For the text-containing cell, return its midpoint in (x, y) coordinate format. 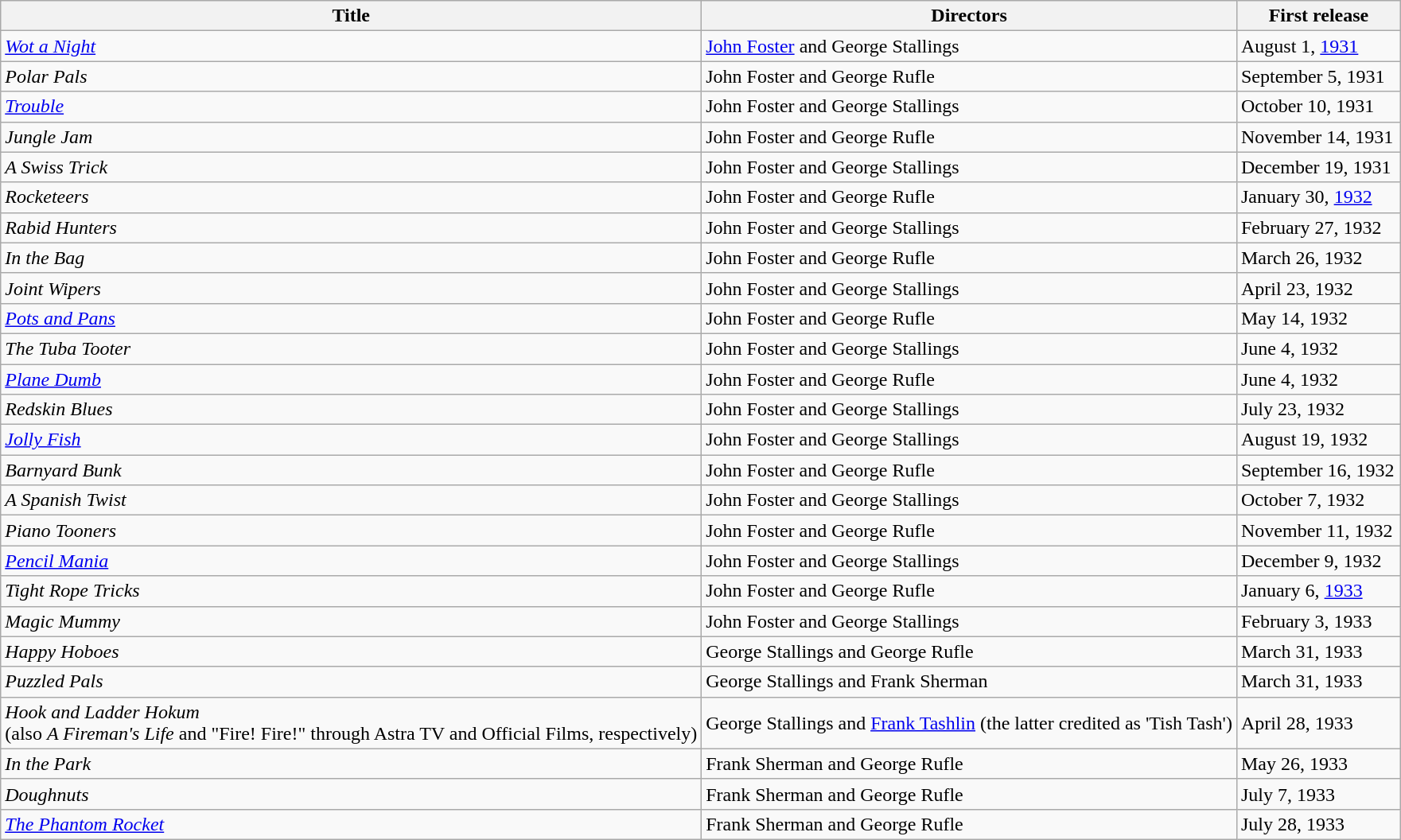
Happy Hoboes (352, 651)
May 14, 1932 (1318, 318)
October 7, 1932 (1318, 500)
Wot a Night (352, 46)
A Spanish Twist (352, 500)
Piano Tooners (352, 531)
Doughnuts (352, 794)
January 30, 1932 (1318, 197)
July 7, 1933 (1318, 794)
Polar Pals (352, 76)
March 26, 1932 (1318, 258)
Jungle Jam (352, 137)
November 11, 1932 (1318, 531)
July 28, 1933 (1318, 824)
February 3, 1933 (1318, 621)
September 16, 1932 (1318, 470)
Jolly Fish (352, 440)
January 6, 1933 (1318, 591)
George Stallings and Frank Tashlin (the latter credited as 'Tish Tash') (969, 722)
February 27, 1932 (1318, 227)
Joint Wipers (352, 288)
Title (352, 16)
April 28, 1933 (1318, 722)
Puzzled Pals (352, 682)
Trouble (352, 107)
December 19, 1931 (1318, 167)
August 19, 1932 (1318, 440)
July 23, 1932 (1318, 410)
Directors (969, 16)
First release (1318, 16)
Rabid Hunters (352, 227)
Hook and Ladder Hokum(also A Fireman's Life and "Fire! Fire!" through Astra TV and Official Films, respectively) (352, 722)
Pots and Pans (352, 318)
May 26, 1933 (1318, 764)
Magic Mummy (352, 621)
The Phantom Rocket (352, 824)
A Swiss Trick (352, 167)
George Stallings and George Rufle (969, 651)
In the Bag (352, 258)
August 1, 1931 (1318, 46)
In the Park (352, 764)
December 9, 1932 (1318, 561)
The Tuba Tooter (352, 348)
October 10, 1931 (1318, 107)
Barnyard Bunk (352, 470)
Rocketeers (352, 197)
Redskin Blues (352, 410)
November 14, 1931 (1318, 137)
April 23, 1932 (1318, 288)
George Stallings and Frank Sherman (969, 682)
September 5, 1931 (1318, 76)
Pencil Mania (352, 561)
Tight Rope Tricks (352, 591)
Plane Dumb (352, 379)
